Extract the [X, Y] coordinate from the center of the cell holding the provided text.  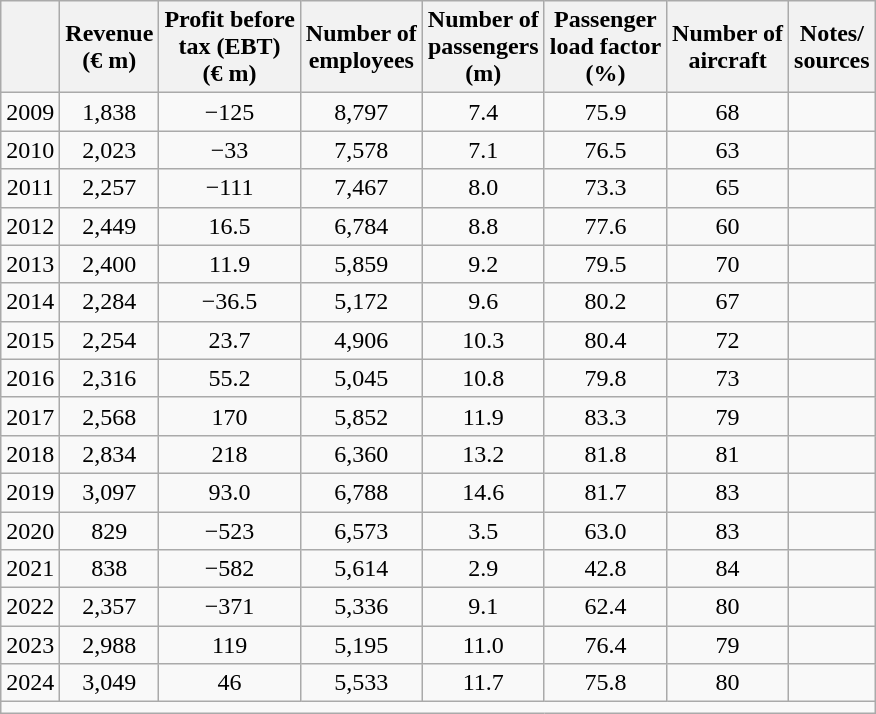
2012 [30, 226]
Number ofpassengers(m) [483, 47]
5,852 [361, 416]
9.1 [483, 607]
63.0 [605, 531]
2,284 [110, 302]
6,360 [361, 454]
Number ofaircraft [728, 47]
Passengerload factor(%) [605, 47]
5,045 [361, 378]
10.8 [483, 378]
11.0 [483, 645]
80.4 [605, 340]
Revenue(€ m) [110, 47]
75.9 [605, 112]
2020 [30, 531]
3,097 [110, 492]
2,257 [110, 188]
829 [110, 531]
55.2 [230, 378]
2,834 [110, 454]
3.5 [483, 531]
65 [728, 188]
−36.5 [230, 302]
−125 [230, 112]
2021 [30, 569]
−523 [230, 531]
76.4 [605, 645]
7.1 [483, 150]
6,573 [361, 531]
2017 [30, 416]
81 [728, 454]
9.2 [483, 264]
2009 [30, 112]
75.8 [605, 683]
Notes/sources [832, 47]
2023 [30, 645]
1,838 [110, 112]
14.6 [483, 492]
7.4 [483, 112]
2,357 [110, 607]
2,254 [110, 340]
13.2 [483, 454]
73 [728, 378]
7,578 [361, 150]
93.0 [230, 492]
5,614 [361, 569]
170 [230, 416]
119 [230, 645]
2014 [30, 302]
23.7 [230, 340]
16.5 [230, 226]
42.8 [605, 569]
77.6 [605, 226]
6,784 [361, 226]
2016 [30, 378]
7,467 [361, 188]
2011 [30, 188]
Number ofemployees [361, 47]
46 [230, 683]
63 [728, 150]
218 [230, 454]
2,023 [110, 150]
81.7 [605, 492]
2,400 [110, 264]
62.4 [605, 607]
80.2 [605, 302]
5,195 [361, 645]
11.7 [483, 683]
Profit beforetax (EBT)(€ m) [230, 47]
5,336 [361, 607]
2,568 [110, 416]
2019 [30, 492]
8,797 [361, 112]
2018 [30, 454]
2010 [30, 150]
72 [728, 340]
81.8 [605, 454]
8.8 [483, 226]
60 [728, 226]
838 [110, 569]
5,172 [361, 302]
−582 [230, 569]
84 [728, 569]
73.3 [605, 188]
67 [728, 302]
70 [728, 264]
5,859 [361, 264]
68 [728, 112]
2024 [30, 683]
79.8 [605, 378]
76.5 [605, 150]
2,988 [110, 645]
6,788 [361, 492]
−33 [230, 150]
8.0 [483, 188]
79.5 [605, 264]
2013 [30, 264]
10.3 [483, 340]
2.9 [483, 569]
83.3 [605, 416]
−371 [230, 607]
2022 [30, 607]
2,316 [110, 378]
2,449 [110, 226]
−111 [230, 188]
3,049 [110, 683]
4,906 [361, 340]
5,533 [361, 683]
2015 [30, 340]
9.6 [483, 302]
